Return (X, Y) of the center of cell containing provided text 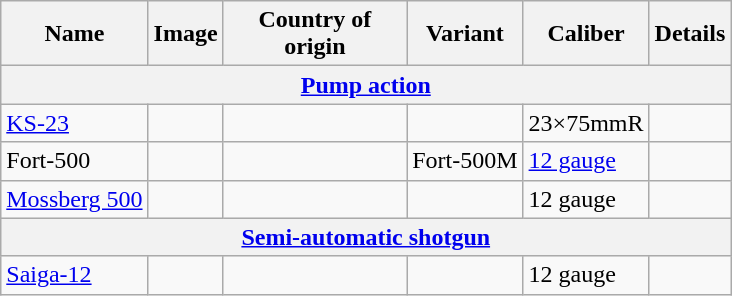
Fort-500M (465, 161)
Variant (465, 34)
Semi-automatic shotgun (366, 237)
KS-23 (74, 123)
Image (186, 34)
Fort-500 (74, 161)
Pump action (366, 85)
Details (690, 34)
23×75mmR (586, 123)
Caliber (586, 34)
Saiga-12 (74, 275)
Country of origin (315, 34)
Mossberg 500 (74, 199)
Name (74, 34)
